Return the [X, Y] coordinate for the center point of the cell that contains the specified text.  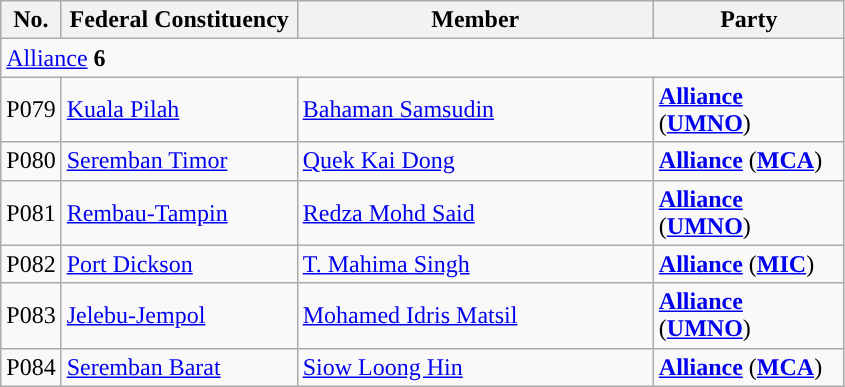
Redza Mohd Said [475, 212]
P079 [31, 110]
Alliance 6 [423, 58]
Jelebu-Jempol [179, 316]
Party [748, 20]
T. Mahima Singh [475, 264]
P084 [31, 367]
P080 [31, 161]
P081 [31, 212]
Seremban Barat [179, 367]
Kuala Pilah [179, 110]
No. [31, 20]
Rembau-Tampin [179, 212]
Member [475, 20]
Siow Loong Hin [475, 367]
Federal Constituency [179, 20]
Seremban Timor [179, 161]
Mohamed Idris Matsil [475, 316]
Bahaman Samsudin [475, 110]
P082 [31, 264]
Alliance (MIC) [748, 264]
Quek Kai Dong [475, 161]
P083 [31, 316]
Port Dickson [179, 264]
